Extract the [X, Y] coordinate from the center of the cell holding the provided text.  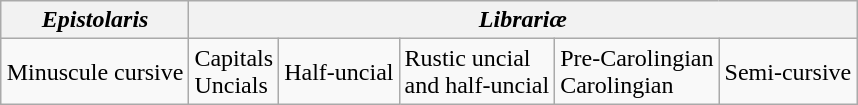
Semi-cursive [788, 72]
Minuscule cursive [95, 72]
Rustic uncialand half-uncial [477, 72]
Half-uncial [339, 72]
Epistolaris [95, 20]
CapitalsUncials [234, 72]
Pre-CarolingianCarolingian [637, 72]
Librariæ [523, 20]
